Return the (X, Y) coordinate for the center point of the cell that contains the specified text.  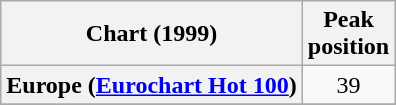
Europe (Eurochart Hot 100) (152, 85)
Chart (1999) (152, 34)
39 (348, 85)
Peakposition (348, 34)
